For the text-containing cell, return its midpoint in [x, y] coordinate format. 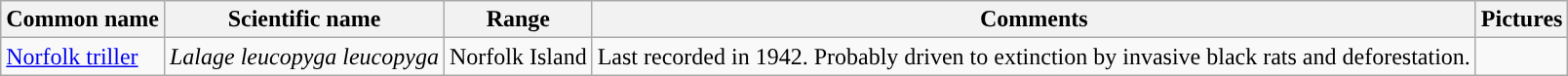
Norfolk Island [518, 57]
Common name [83, 19]
Range [518, 19]
Last recorded in 1942. Probably driven to extinction by invasive black rats and deforestation. [1034, 57]
Lalage leucopyga leucopyga [304, 57]
Norfolk triller [83, 57]
Pictures [1521, 19]
Comments [1034, 19]
Scientific name [304, 19]
